Search for the cell housing the specified text and yield its [X, Y] center coordinate. 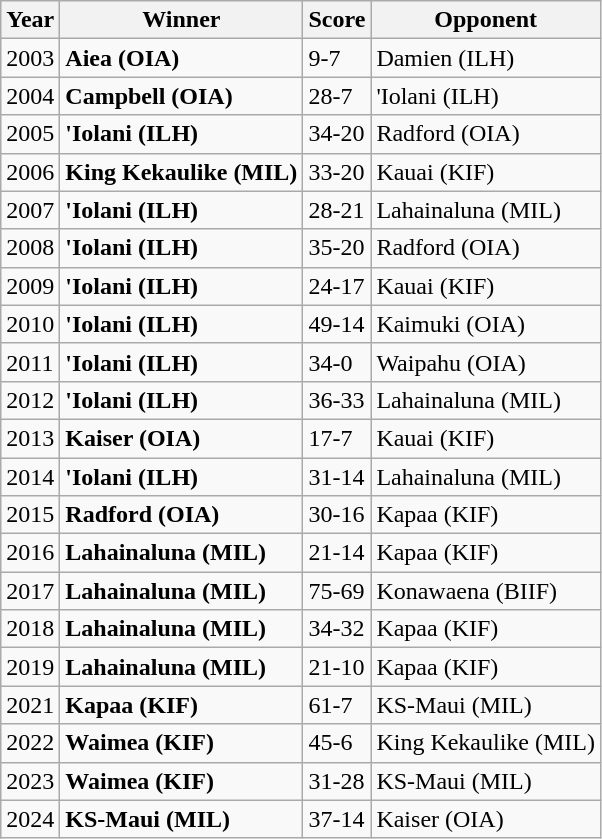
2016 [30, 553]
45-6 [337, 743]
34-32 [337, 629]
75-69 [337, 591]
Damien (ILH) [486, 58]
Kaimuki (OIA) [486, 324]
Konawaena (BIIF) [486, 591]
2014 [30, 477]
37-14 [337, 819]
Waipahu (OIA) [486, 362]
34-0 [337, 362]
2018 [30, 629]
2012 [30, 400]
Campbell (OIA) [182, 96]
2022 [30, 743]
2004 [30, 96]
2024 [30, 819]
2006 [30, 172]
2010 [30, 324]
36-33 [337, 400]
2005 [30, 134]
49-14 [337, 324]
31-14 [337, 477]
2008 [30, 248]
30-16 [337, 515]
2017 [30, 591]
61-7 [337, 705]
31-28 [337, 781]
2003 [30, 58]
Year [30, 20]
28-7 [337, 96]
33-20 [337, 172]
Opponent [486, 20]
21-10 [337, 667]
21-14 [337, 553]
Aiea (OIA) [182, 58]
2009 [30, 286]
2013 [30, 438]
9-7 [337, 58]
2011 [30, 362]
2021 [30, 705]
35-20 [337, 248]
2023 [30, 781]
34-20 [337, 134]
Score [337, 20]
17-7 [337, 438]
2007 [30, 210]
24-17 [337, 286]
28-21 [337, 210]
2015 [30, 515]
2019 [30, 667]
Winner [182, 20]
